Determine the [X, Y] coordinate at the center of the cell enclosing the given text.  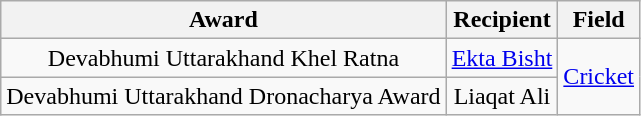
Devabhumi Uttarakhand Dronacharya Award [224, 96]
Liaqat Ali [502, 96]
Ekta Bisht [502, 58]
Field [599, 20]
Cricket [599, 77]
Devabhumi Uttarakhand Khel Ratna [224, 58]
Recipient [502, 20]
Award [224, 20]
